Locate the cell with the specified text and output its [X, Y] center coordinate. 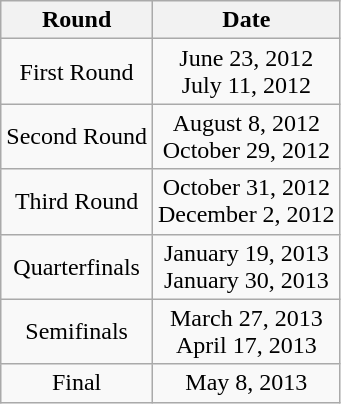
Final [77, 383]
Quarterfinals [77, 266]
October 31, 2012December 2, 2012 [246, 202]
June 23, 2012July 11, 2012 [246, 72]
May 8, 2013 [246, 383]
March 27, 2013April 17, 2013 [246, 332]
January 19, 2013January 30, 2013 [246, 266]
Round [77, 20]
Date [246, 20]
Semifinals [77, 332]
Third Round [77, 202]
August 8, 2012October 29, 2012 [246, 136]
Second Round [77, 136]
First Round [77, 72]
